Search for the cell housing the specified text and yield its (x, y) center coordinate. 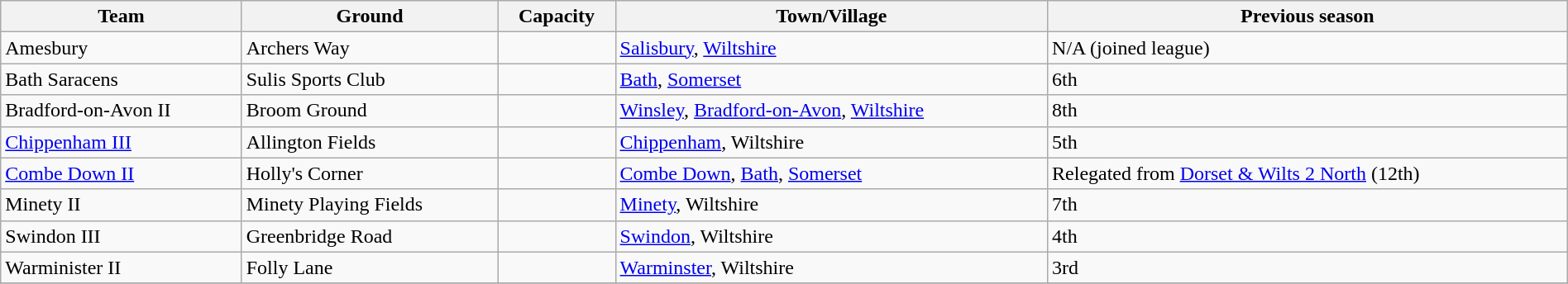
6th (1308, 79)
Holly's Corner (370, 173)
Minety Playing Fields (370, 205)
Minety, Wiltshire (831, 205)
7th (1308, 205)
N/A (joined league) (1308, 48)
Combe Down II (121, 173)
Archers Way (370, 48)
Chippenham, Wiltshire (831, 142)
Warminster, Wiltshire (831, 267)
Combe Down, Bath, Somerset (831, 173)
Swindon, Wiltshire (831, 236)
Broom Ground (370, 111)
Town/Village (831, 17)
Capacity (557, 17)
Warminister II (121, 267)
Chippenham III (121, 142)
Bath, Somerset (831, 79)
4th (1308, 236)
8th (1308, 111)
Bradford-on-Avon II (121, 111)
Minety II (121, 205)
5th (1308, 142)
Relegated from Dorset & Wilts 2 North (12th) (1308, 173)
Folly Lane (370, 267)
Previous season (1308, 17)
Amesbury (121, 48)
Greenbridge Road (370, 236)
Allington Fields (370, 142)
3rd (1308, 267)
Team (121, 17)
Salisbury, Wiltshire (831, 48)
Sulis Sports Club (370, 79)
Winsley, Bradford-on-Avon, Wiltshire (831, 111)
Bath Saracens (121, 79)
Swindon III (121, 236)
Ground (370, 17)
